Pinpoint the cell where the given text exists, returning its (X, Y) midpoint coordinate. 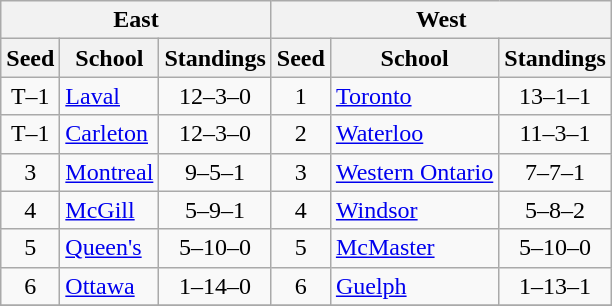
Waterloo (414, 134)
Guelph (414, 286)
1 (300, 96)
9–5–1 (215, 172)
East (136, 20)
Laval (110, 96)
West (441, 20)
5–8–2 (555, 210)
1–14–0 (215, 286)
Windsor (414, 210)
Toronto (414, 96)
2 (300, 134)
Queen's (110, 248)
5–9–1 (215, 210)
McGill (110, 210)
7–7–1 (555, 172)
11–3–1 (555, 134)
Carleton (110, 134)
McMaster (414, 248)
Western Ontario (414, 172)
Ottawa (110, 286)
Montreal (110, 172)
1–13–1 (555, 286)
13–1–1 (555, 96)
